Extract the [X, Y] coordinate from the center of the cell holding the provided text.  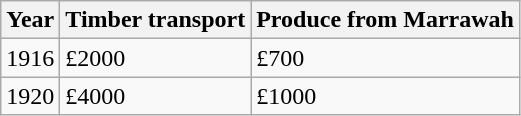
Produce from Marrawah [386, 20]
Timber transport [156, 20]
£4000 [156, 96]
£2000 [156, 58]
£700 [386, 58]
1916 [30, 58]
£1000 [386, 96]
Year [30, 20]
1920 [30, 96]
